Provide the [x, y] coordinate of the cell's center where the given text is located.  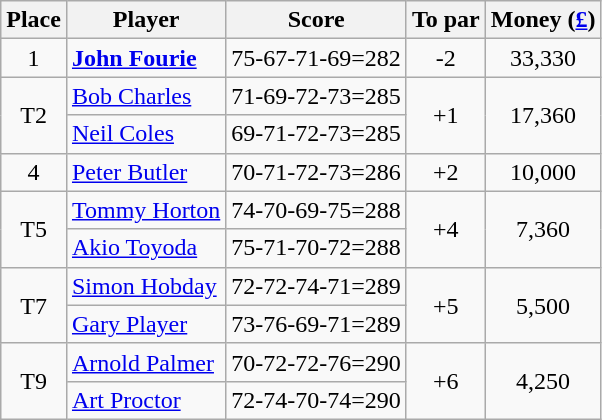
Score [316, 20]
Gary Player [146, 324]
Simon Hobday [146, 286]
Akio Toyoda [146, 248]
To par [446, 20]
75-67-71-69=282 [316, 58]
5,500 [543, 305]
T9 [34, 381]
72-72-74-71=289 [316, 286]
Player [146, 20]
T2 [34, 115]
Bob Charles [146, 96]
Art Proctor [146, 400]
73-76-69-71=289 [316, 324]
Peter Butler [146, 172]
74-70-69-75=288 [316, 210]
Money (£) [543, 20]
+1 [446, 115]
33,330 [543, 58]
69-71-72-73=285 [316, 134]
T5 [34, 229]
10,000 [543, 172]
John Fourie [146, 58]
+6 [446, 381]
-2 [446, 58]
Place [34, 20]
Arnold Palmer [146, 362]
7,360 [543, 229]
Tommy Horton [146, 210]
70-72-72-76=290 [316, 362]
17,360 [543, 115]
T7 [34, 305]
4,250 [543, 381]
+2 [446, 172]
Neil Coles [146, 134]
70-71-72-73=286 [316, 172]
4 [34, 172]
71-69-72-73=285 [316, 96]
72-74-70-74=290 [316, 400]
+5 [446, 305]
75-71-70-72=288 [316, 248]
+4 [446, 229]
1 [34, 58]
